Return (x, y) of the center of cell containing provided text 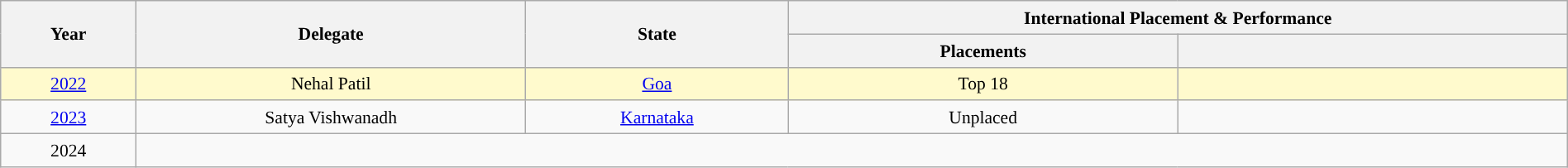
Delegate (331, 34)
Placements (982, 50)
International Placement & Performance (1178, 17)
Nehal Patil (331, 84)
Top 18 (982, 84)
Satya Vishwanadh (331, 118)
2024 (69, 151)
State (657, 34)
2023 (69, 118)
Goa (657, 84)
Karnataka (657, 118)
2022 (69, 84)
Year (69, 34)
Unplaced (982, 118)
